Return (x, y) of the center of cell containing provided text 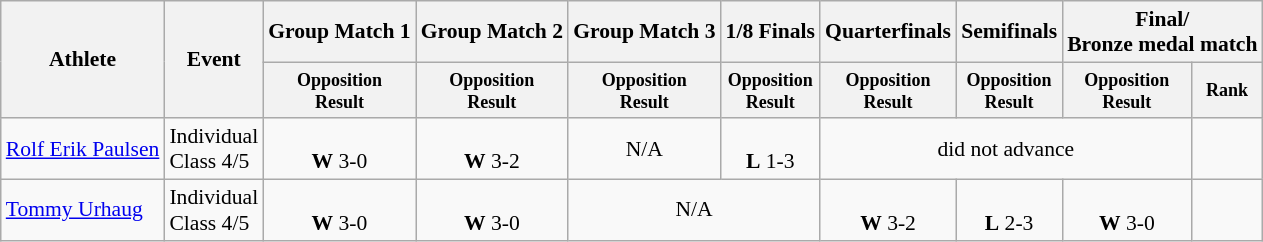
L 1-3 (770, 150)
1/8 Finals (770, 32)
Group Match 2 (492, 32)
Quarterfinals (888, 32)
Rolf Erik Paulsen (83, 150)
Athlete (83, 60)
Semifinals (1009, 32)
Group Match 3 (644, 32)
Final/Bronze medal match (1162, 32)
Event (214, 60)
L 2-3 (1009, 210)
did not advance (1006, 150)
Tommy Urhaug (83, 210)
Rank (1228, 90)
Group Match 1 (339, 32)
